Find where the given text appears and provide that cell's center as (x, y) coordinate. 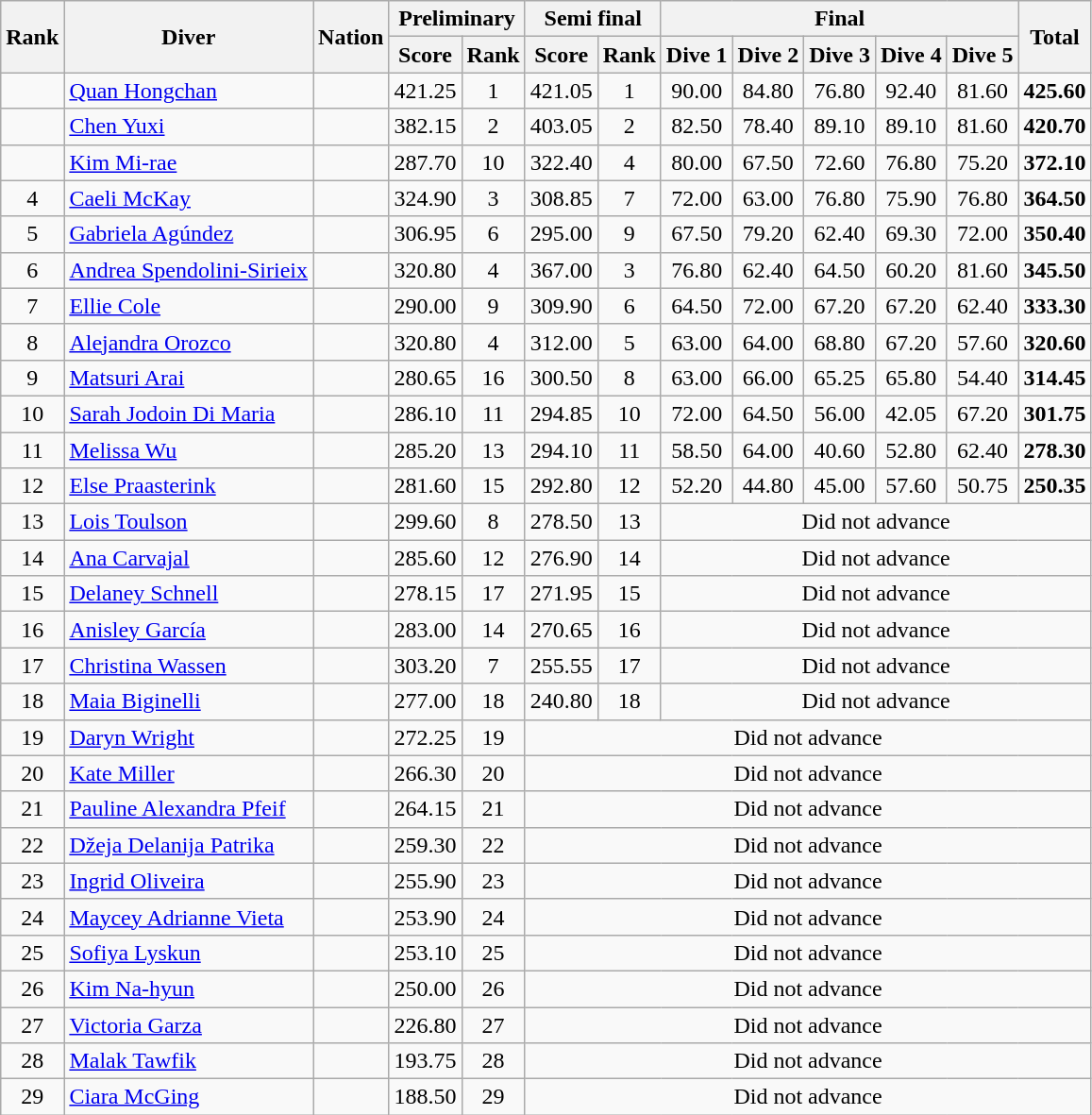
Quan Hongchan (189, 91)
Kate Miller (189, 773)
292.80 (561, 486)
309.90 (561, 306)
253.10 (425, 953)
50.75 (983, 486)
266.30 (425, 773)
421.25 (425, 91)
Matsuri Arai (189, 378)
Else Praasterink (189, 486)
367.00 (561, 270)
285.60 (425, 558)
Dive 1 (697, 55)
60.20 (911, 270)
278.30 (1055, 450)
Final (840, 19)
Ingrid Oliveira (189, 881)
286.10 (425, 414)
308.85 (561, 198)
Chen Yuxi (189, 127)
Preliminary (457, 19)
333.30 (1055, 306)
320.60 (1055, 342)
82.50 (697, 127)
Lois Toulson (189, 522)
295.00 (561, 234)
Gabriela Agúndez (189, 234)
253.90 (425, 917)
382.15 (425, 127)
255.90 (425, 881)
277.00 (425, 701)
Ellie Cole (189, 306)
285.20 (425, 450)
350.40 (1055, 234)
278.50 (561, 522)
Kim Na-hyun (189, 988)
Sarah Jodoin Di Maria (189, 414)
Dive 5 (983, 55)
314.45 (1055, 378)
Christina Wassen (189, 666)
42.05 (911, 414)
52.20 (697, 486)
54.40 (983, 378)
92.40 (911, 91)
372.10 (1055, 162)
Nation (351, 37)
Ciara McGing (189, 1097)
287.70 (425, 162)
Ana Carvajal (189, 558)
303.20 (425, 666)
44.80 (768, 486)
52.80 (911, 450)
270.65 (561, 630)
79.20 (768, 234)
Malak Tawfik (189, 1061)
Dive 4 (911, 55)
290.00 (425, 306)
80.00 (697, 162)
Dive 2 (768, 55)
255.55 (561, 666)
345.50 (1055, 270)
Caeli McKay (189, 198)
Victoria Garza (189, 1024)
Anisley García (189, 630)
272.25 (425, 737)
65.25 (840, 378)
420.70 (1055, 127)
69.30 (911, 234)
Andrea Spendolini-Sirieix (189, 270)
403.05 (561, 127)
425.60 (1055, 91)
Semi final (593, 19)
Daryn Wright (189, 737)
Sofiya Lyskun (189, 953)
Džeja Delanija Patrika (189, 845)
40.60 (840, 450)
294.85 (561, 414)
84.80 (768, 91)
322.40 (561, 162)
90.00 (697, 91)
Maycey Adrianne Vieta (189, 917)
312.00 (561, 342)
280.65 (425, 378)
259.30 (425, 845)
68.80 (840, 342)
Total (1055, 37)
364.50 (1055, 198)
250.00 (425, 988)
250.35 (1055, 486)
56.00 (840, 414)
306.95 (425, 234)
Pauline Alexandra Pfeif (189, 809)
58.50 (697, 450)
294.10 (561, 450)
299.60 (425, 522)
278.15 (425, 594)
300.50 (561, 378)
66.00 (768, 378)
45.00 (840, 486)
Alejandra Orozco (189, 342)
271.95 (561, 594)
Diver (189, 37)
283.00 (425, 630)
Dive 3 (840, 55)
Kim Mi-rae (189, 162)
193.75 (425, 1061)
72.60 (840, 162)
188.50 (425, 1097)
276.90 (561, 558)
75.90 (911, 198)
421.05 (561, 91)
Delaney Schnell (189, 594)
226.80 (425, 1024)
301.75 (1055, 414)
264.15 (425, 809)
Melissa Wu (189, 450)
78.40 (768, 127)
281.60 (425, 486)
324.90 (425, 198)
65.80 (911, 378)
75.20 (983, 162)
Maia Biginelli (189, 701)
240.80 (561, 701)
